Capture the cell that displays the provided text and extract its (X, Y) central coordinate. 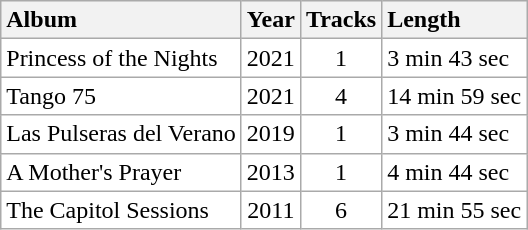
Year (270, 20)
The Capitol Sessions (122, 210)
3 min 44 sec (454, 134)
4 (340, 96)
Tango 75 (122, 96)
Tracks (340, 20)
A Mother's Prayer (122, 172)
3 min 43 sec (454, 58)
2013 (270, 172)
4 min 44 sec (454, 172)
2019 (270, 134)
2011 (270, 210)
Album (122, 20)
6 (340, 210)
Length (454, 20)
Princess of the Nights (122, 58)
21 min 55 sec (454, 210)
14 min 59 sec (454, 96)
Las Pulseras del Verano (122, 134)
